Provide the [x, y] coordinate of the cell's center where the given text is located.  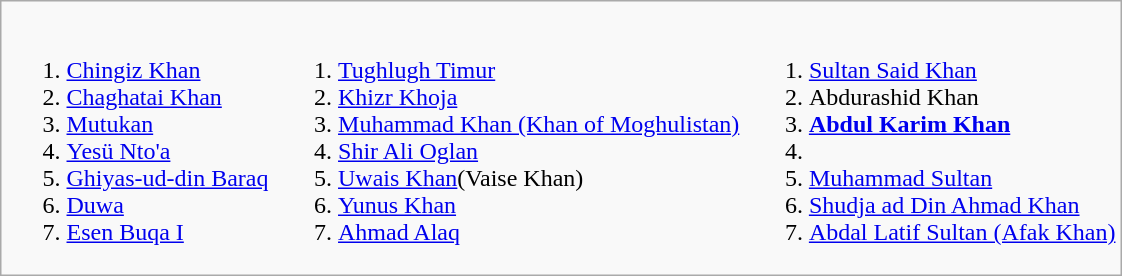
Tughlugh Timur Khizr Khoja Muhammad Khan (Khan of Moghulistan) Shir Ali Oglan Uwais Khan(Vaise Khan) Yunus Khan Ahmad Alaq [508, 138]
Chingiz Khan Chaghatai Khan Mutukan Yesü Nto'a Ghiyas-ud-din Baraq Duwa Esen Buqa I [137, 138]
Sultan Said Khan Abdurashid Khan Abdul Karim Khan Muhammad Sultan Shudja ad Din Ahmad Khan Abdal Latif Sultan (Afak Khan) [932, 138]
